Return the (X, Y) coordinate for the center point of the cell that contains the specified text.  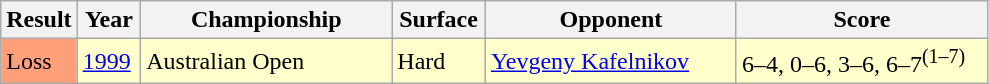
Hard (439, 62)
1999 (109, 62)
Loss (39, 62)
Year (109, 20)
Australian Open (266, 62)
Championship (266, 20)
Yevgeny Kafelnikov (610, 62)
Result (39, 20)
Opponent (610, 20)
6–4, 0–6, 3–6, 6–7(1–7) (862, 62)
Surface (439, 20)
Score (862, 20)
